Pinpoint the cell where the given text exists, returning its (X, Y) midpoint coordinate. 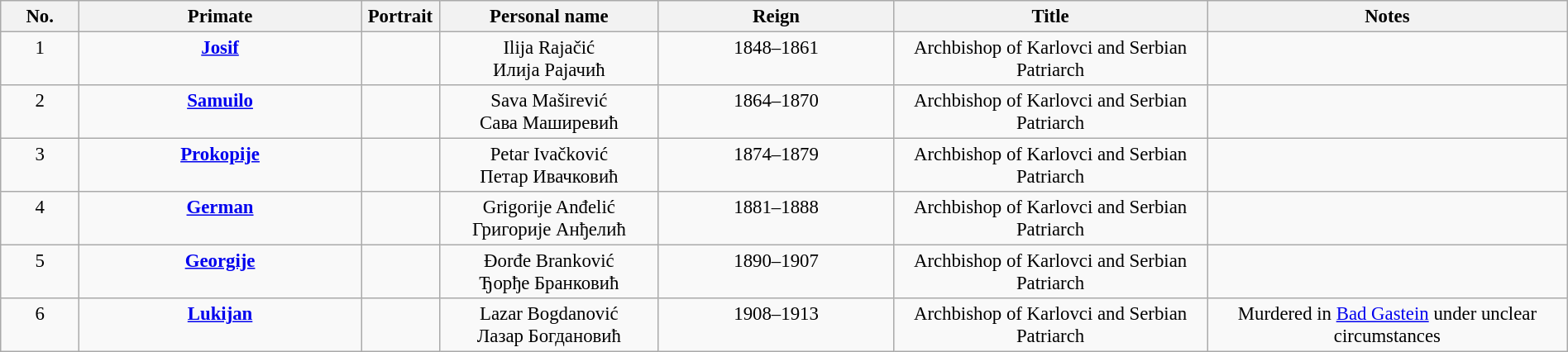
1864–1870 (776, 112)
Sava MaširevićСава Маширевић (549, 112)
Reign (776, 17)
Grigorije AnđelićГригорије Анђелић (549, 218)
1848–1861 (776, 59)
Personal name (549, 17)
Prokopije (220, 165)
Ilija RajačićИлија Рајачић (549, 59)
Georgije (220, 273)
German (220, 218)
4 (40, 218)
Petar IvačkovićПетар Ивачковић (549, 165)
5 (40, 273)
2 (40, 112)
Samuilo (220, 112)
3 (40, 165)
Notes (1388, 17)
1874–1879 (776, 165)
1 (40, 59)
Đorđe BrankovićЂорђе Бранковић (549, 273)
Primate (220, 17)
No. (40, 17)
1881–1888 (776, 218)
Title (1050, 17)
Portrait (400, 17)
1890–1907 (776, 273)
Josif (220, 59)
